Pinpoint the cell where the given text exists, returning its (x, y) midpoint coordinate. 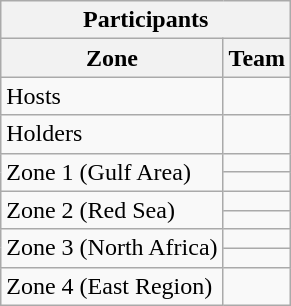
Holders (112, 134)
Zone (112, 58)
Zone 3 (North Africa) (112, 248)
Zone 4 (East Region) (112, 286)
Zone 1 (Gulf Area) (112, 172)
Zone 2 (Red Sea) (112, 210)
Team (257, 58)
Hosts (112, 96)
Participants (146, 20)
